Find where the given text appears and provide that cell's center as (x, y) coordinate. 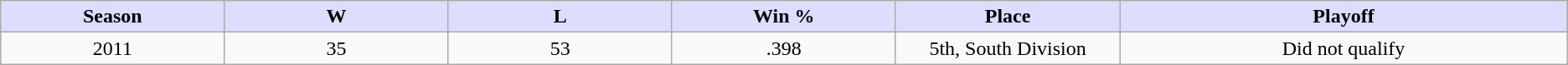
5th, South Division (1007, 48)
L (560, 17)
35 (337, 48)
Playoff (1344, 17)
2011 (112, 48)
Win % (784, 17)
53 (560, 48)
W (337, 17)
.398 (784, 48)
Place (1007, 17)
Season (112, 17)
Did not qualify (1344, 48)
